Scan for the cell matching the given text and deliver its [x, y] coordinate at center. 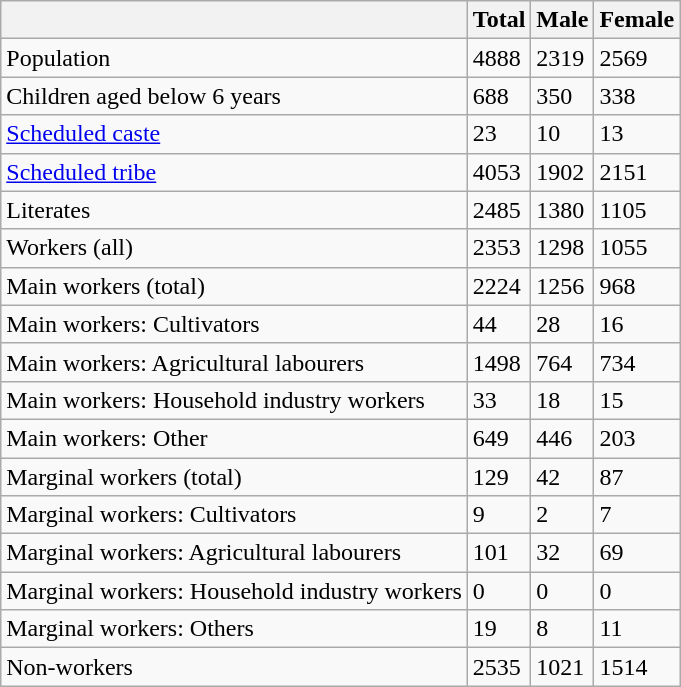
Marginal workers: Household industry workers [234, 591]
2535 [499, 667]
129 [499, 477]
649 [499, 438]
44 [499, 324]
1380 [562, 210]
Workers (all) [234, 248]
28 [562, 324]
1298 [562, 248]
Main workers: Other [234, 438]
Female [637, 20]
1902 [562, 172]
4053 [499, 172]
87 [637, 477]
Main workers: Cultivators [234, 324]
1256 [562, 286]
18 [562, 400]
Main workers (total) [234, 286]
Children aged below 6 years [234, 96]
42 [562, 477]
2353 [499, 248]
11 [637, 629]
Total [499, 20]
2569 [637, 58]
688 [499, 96]
1514 [637, 667]
2151 [637, 172]
968 [637, 286]
2224 [499, 286]
32 [562, 553]
23 [499, 134]
9 [499, 515]
8 [562, 629]
Main workers: Agricultural labourers [234, 362]
Male [562, 20]
203 [637, 438]
13 [637, 134]
Main workers: Household industry workers [234, 400]
734 [637, 362]
764 [562, 362]
1021 [562, 667]
2 [562, 515]
Literates [234, 210]
10 [562, 134]
19 [499, 629]
Marginal workers (total) [234, 477]
Marginal workers: Agricultural labourers [234, 553]
4888 [499, 58]
Marginal workers: Others [234, 629]
2319 [562, 58]
Scheduled caste [234, 134]
101 [499, 553]
1498 [499, 362]
7 [637, 515]
Marginal workers: Cultivators [234, 515]
1055 [637, 248]
446 [562, 438]
15 [637, 400]
2485 [499, 210]
Scheduled tribe [234, 172]
1105 [637, 210]
16 [637, 324]
Non-workers [234, 667]
350 [562, 96]
69 [637, 553]
Population [234, 58]
338 [637, 96]
33 [499, 400]
